Extract the [x, y] coordinate from the center of the cell holding the provided text.  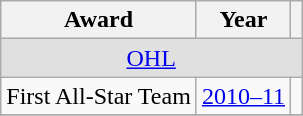
Award [99, 20]
First All-Star Team [99, 96]
Year [243, 20]
2010–11 [243, 96]
OHL [152, 58]
